Output the (x, y) coordinate of the center of the cell containing the given text.  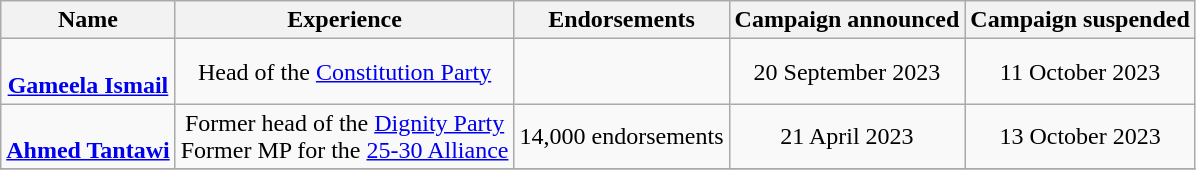
21 April 2023 (847, 136)
Former head of the Dignity PartyFormer MP for the 25-30 Alliance (344, 136)
20 September 2023 (847, 72)
Endorsements (622, 20)
Gameela Ismail (88, 72)
14,000 endorsements (622, 136)
Campaign announced (847, 20)
Head of the Constitution Party (344, 72)
11 October 2023 (1080, 72)
Experience (344, 20)
Ahmed Tantawi (88, 136)
13 October 2023 (1080, 136)
Campaign suspended (1080, 20)
Name (88, 20)
